Scan for the cell matching the given text and deliver its (X, Y) coordinate at center. 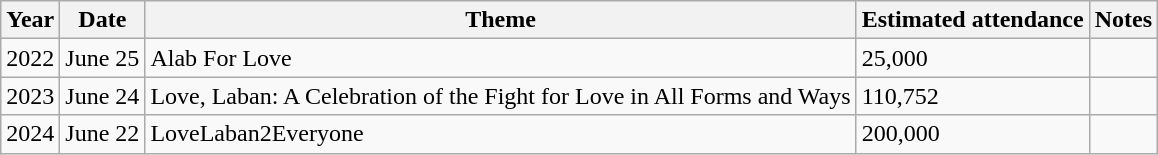
Date (102, 20)
200,000 (972, 134)
June 24 (102, 96)
25,000 (972, 58)
Theme (500, 20)
2024 (30, 134)
Notes (1123, 20)
2023 (30, 96)
Alab For Love (500, 58)
Estimated attendance (972, 20)
June 25 (102, 58)
LoveLaban2Everyone (500, 134)
June 22 (102, 134)
2022 (30, 58)
Year (30, 20)
110,752 (972, 96)
Love, Laban: A Celebration of the Fight for Love in All Forms and Ways (500, 96)
